Identify which cell holds the provided text, then report its [x, y] central coordinate. 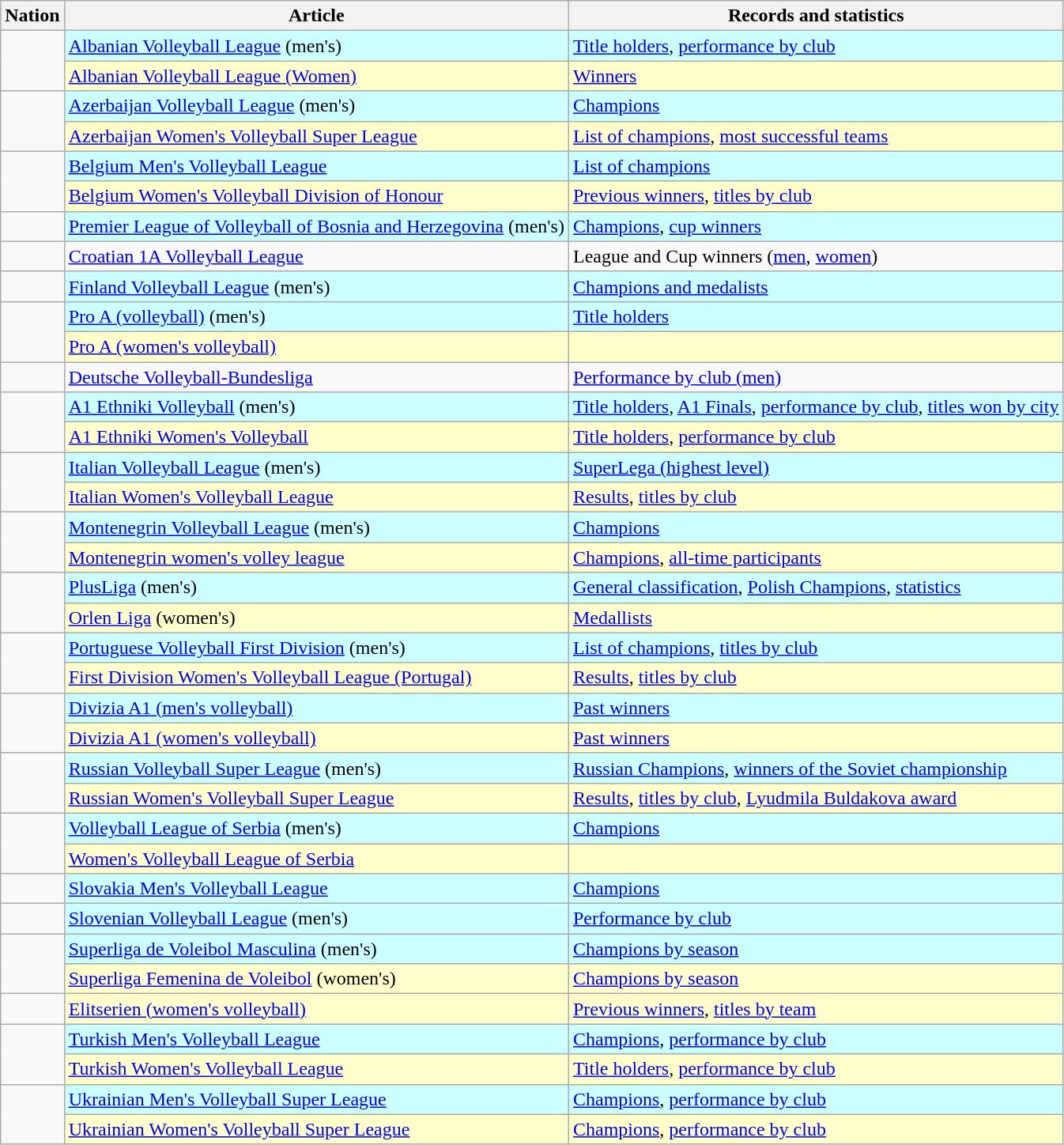
Winners [816, 76]
Champions, cup winners [816, 226]
Albanian Volleyball League (Women) [316, 76]
Italian Women's Volleyball League [316, 497]
Belgium Men's Volleyball League [316, 166]
List of champions [816, 166]
Albanian Volleyball League (men's) [316, 46]
Champions and medalists [816, 286]
Russian Women's Volleyball Super League [316, 798]
SuperLega (highest level) [816, 467]
Women's Volleyball League of Serbia [316, 858]
Volleyball League of Serbia (men's) [316, 828]
Croatian 1A Volleyball League [316, 256]
Medallists [816, 618]
Portuguese Volleyball First Division (men's) [316, 648]
First Division Women's Volleyball League (Portugal) [316, 678]
Premier League of Volleyball of Bosnia and Herzegovina (men's) [316, 226]
Montenegrin women's volley league [316, 557]
Performance by club (men) [816, 377]
Pro A (women's volleyball) [316, 346]
List of champions, titles by club [816, 648]
Previous winners, titles by club [816, 196]
Champions, all-time participants [816, 557]
Previous winners, titles by team [816, 1009]
Turkish Women's Volleyball League [316, 1069]
A1 Ethniki Volleyball (men's) [316, 407]
Performance by club [816, 919]
Slovakia Men's Volleyball League [316, 889]
League and Cup winners (men, women) [816, 256]
Superliga de Voleibol Masculina (men's) [316, 949]
Pro A (volleyball) (men's) [316, 316]
Results, titles by club, Lyudmila Buldakova award [816, 798]
Italian Volleyball League (men's) [316, 467]
Azerbaijan Women's Volleyball Super League [316, 136]
Divizia A1 (men's volleyball) [316, 708]
Turkish Men's Volleyball League [316, 1039]
Slovenian Volleyball League (men's) [316, 919]
Russian Volleyball Super League (men's) [316, 768]
List of champions, most successful teams [816, 136]
Article [316, 16]
Belgium Women's Volleyball Division of Honour [316, 196]
Superliga Femenina de Voleibol (women's) [316, 979]
Azerbaijan Volleyball League (men's) [316, 106]
Nation [32, 16]
A1 Ethniki Women's Volleyball [316, 437]
Montenegrin Volleyball League (men's) [316, 527]
Ukrainian Women's Volleyball Super League [316, 1129]
Orlen Liga (women's) [316, 618]
Title holders [816, 316]
Finland Volleyball League (men's) [316, 286]
Russian Champions, winners of the Soviet championship [816, 768]
General classification, Polish Champions, statistics [816, 588]
Ukrainian Men's Volleyball Super League [316, 1099]
Title holders, A1 Finals, performance by club, titles won by city [816, 407]
PlusLiga (men's) [316, 588]
Records and statistics [816, 16]
Elitserien (women's volleyball) [316, 1009]
Divizia A1 (women's volleyball) [316, 738]
Deutsche Volleyball-Bundesliga [316, 377]
